Output the [X, Y] coordinate of the center of the cell containing the given text.  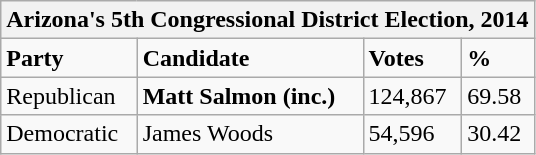
% [498, 58]
Republican [69, 96]
124,867 [412, 96]
Votes [412, 58]
Party [69, 58]
69.58 [498, 96]
Matt Salmon (inc.) [250, 96]
Arizona's 5th Congressional District Election, 2014 [268, 20]
Candidate [250, 58]
Democratic [69, 134]
54,596 [412, 134]
James Woods [250, 134]
30.42 [498, 134]
